Determine the (x, y) coordinate at the center of the cell enclosing the given text.  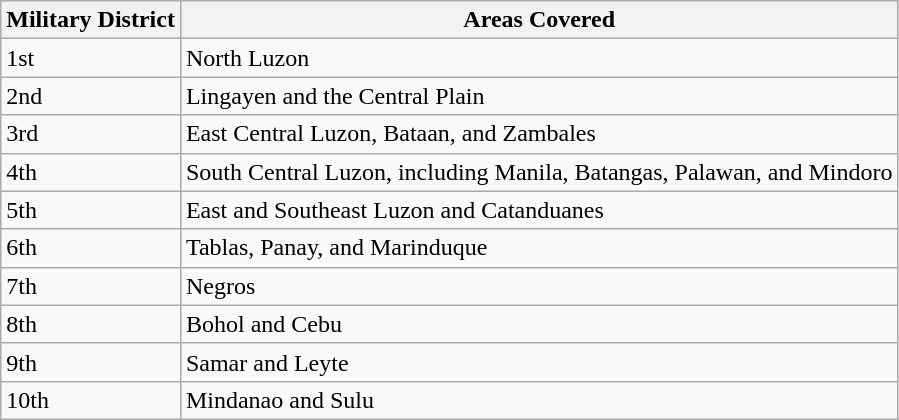
4th (91, 172)
Military District (91, 20)
2nd (91, 96)
Mindanao and Sulu (539, 400)
Samar and Leyte (539, 362)
3rd (91, 134)
North Luzon (539, 58)
10th (91, 400)
1st (91, 58)
East and Southeast Luzon and Catanduanes (539, 210)
7th (91, 286)
8th (91, 324)
Lingayen and the Central Plain (539, 96)
Areas Covered (539, 20)
South Central Luzon, including Manila, Batangas, Palawan, and Mindoro (539, 172)
9th (91, 362)
Tablas, Panay, and Marinduque (539, 248)
6th (91, 248)
Negros (539, 286)
5th (91, 210)
East Central Luzon, Bataan, and Zambales (539, 134)
Bohol and Cebu (539, 324)
